Scan for the cell matching the given text and deliver its (x, y) coordinate at center. 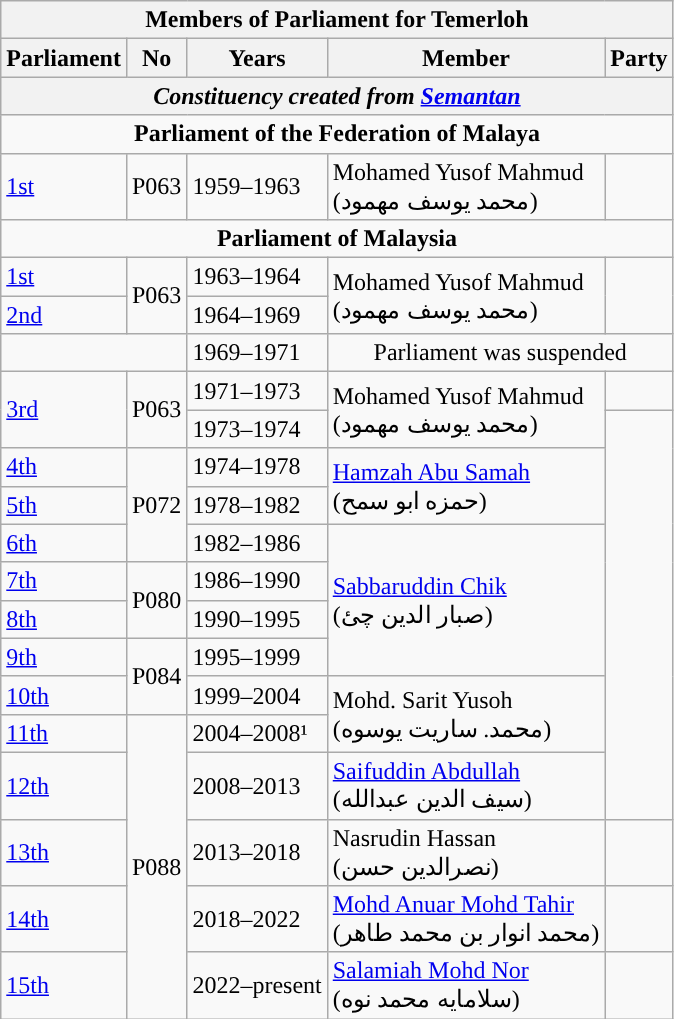
Members of Parliament for Temerloh (337, 20)
14th (64, 920)
12th (64, 786)
5th (64, 505)
1999–2004 (257, 695)
P072 (156, 505)
2022–present (257, 986)
1969–1971 (257, 353)
2004–2008¹ (257, 733)
1982–1986 (257, 543)
11th (64, 733)
13th (64, 852)
6th (64, 543)
15th (64, 986)
Salamiah Mohd Nor (سلامايه محمد نوه) (466, 986)
Sabbaruddin Chik (صبار الدين چئ) (466, 600)
Party (639, 58)
9th (64, 657)
Parliament (64, 58)
10th (64, 695)
1974–1978 (257, 467)
Saifuddin Abdullah (سيف الدين عبدالله) (466, 786)
Member (466, 58)
Hamzah Abu Samah (حمزه ابو سمح) (466, 486)
1971–1973 (257, 391)
2008–2013 (257, 786)
Nasrudin Hassan (نصرالدين حسن) (466, 852)
P080 (156, 600)
8th (64, 619)
2013–2018 (257, 852)
1990–1995 (257, 619)
P084 (156, 676)
2018–2022 (257, 920)
1973–1974 (257, 429)
1986–1990 (257, 581)
Mohd Anuar Mohd Tahir (محمد انوار بن محمد طاهر) (466, 920)
Parliament of the Federation of Malaya (337, 134)
P088 (156, 866)
Parliament of Malaysia (337, 239)
1978–1982 (257, 505)
Parliament was suspended (500, 353)
4th (64, 467)
3rd (64, 410)
No (156, 58)
2nd (64, 315)
7th (64, 581)
1995–1999 (257, 657)
1963–1964 (257, 277)
Years (257, 58)
1964–1969 (257, 315)
Constituency created from Semantan (337, 96)
Mohd. Sarit Yusoh (محمد. ساريت يوسوه) (466, 714)
1959–1963 (257, 186)
